Locate the cell with the specified text and output its [x, y] center coordinate. 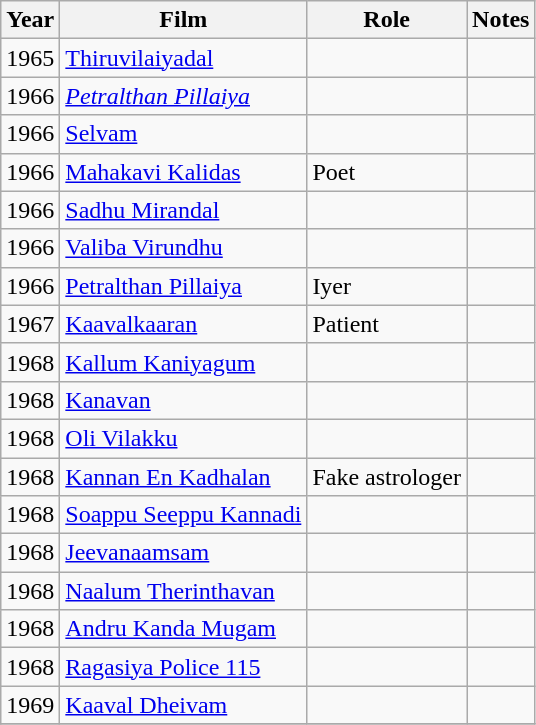
Kanavan [184, 400]
Kallum Kaniyagum [184, 362]
Kannan En Kadhalan [184, 477]
Oli Vilakku [184, 438]
Mahakavi Kalidas [184, 172]
Selvam [184, 134]
Fake astrologer [387, 477]
Notes [501, 20]
Kaaval Dheivam [184, 705]
Iyer [387, 286]
Patient [387, 324]
Soappu Seeppu Kannadi [184, 515]
Year [30, 20]
Naalum Therinthavan [184, 591]
Ragasiya Police 115 [184, 667]
Valiba Virundhu [184, 248]
Thiruvilaiyadal [184, 58]
Andru Kanda Mugam [184, 629]
1967 [30, 324]
1965 [30, 58]
1969 [30, 705]
Sadhu Mirandal [184, 210]
Jeevanaamsam [184, 553]
Role [387, 20]
Kaavalkaaran [184, 324]
Poet [387, 172]
Film [184, 20]
